Find where the given text appears and provide that cell's center as (X, Y) coordinate. 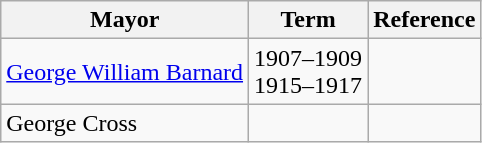
Reference (424, 20)
George Cross (125, 123)
Term (308, 20)
1907–19091915–1917 (308, 72)
Mayor (125, 20)
George William Barnard (125, 72)
